Detect which cell encompasses the target text, then output its [x, y] center coordinate. 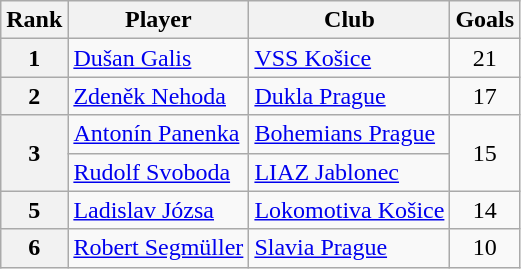
Club [350, 20]
Player [158, 20]
Lokomotiva Košice [350, 210]
5 [34, 210]
LIAZ Jablonec [350, 172]
1 [34, 58]
6 [34, 248]
2 [34, 96]
Bohemians Prague [350, 134]
21 [485, 58]
Antonín Panenka [158, 134]
Goals [485, 20]
Dukla Prague [350, 96]
14 [485, 210]
Dušan Galis [158, 58]
17 [485, 96]
15 [485, 153]
Robert Segmüller [158, 248]
10 [485, 248]
VSS Košice [350, 58]
Zdeněk Nehoda [158, 96]
3 [34, 153]
Ladislav Józsa [158, 210]
Rank [34, 20]
Rudolf Svoboda [158, 172]
Slavia Prague [350, 248]
